Return the (x, y) coordinate for the center point of the cell that contains the specified text.  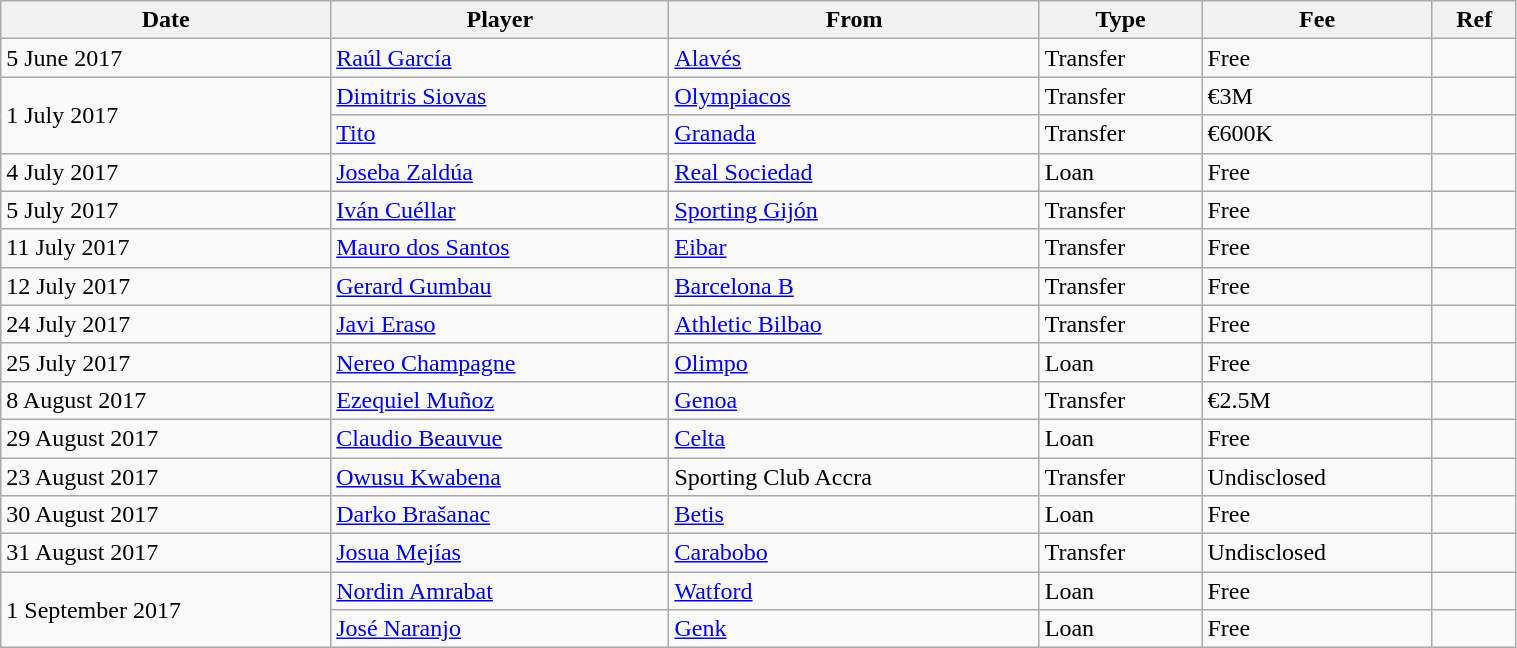
Mauro dos Santos (500, 248)
Javi Eraso (500, 324)
Type (1120, 20)
Watford (854, 591)
Darko Brašanac (500, 515)
1 September 2017 (166, 610)
Gerard Gumbau (500, 286)
Date (166, 20)
Genk (854, 629)
Nereo Champagne (500, 362)
25 July 2017 (166, 362)
Player (500, 20)
Raúl García (500, 58)
Sporting Club Accra (854, 477)
8 August 2017 (166, 400)
Olimpo (854, 362)
Nordin Amrabat (500, 591)
Claudio Beauvue (500, 438)
Owusu Kwabena (500, 477)
€600K (1318, 134)
Genoa (854, 400)
€2.5M (1318, 400)
11 July 2017 (166, 248)
23 August 2017 (166, 477)
24 July 2017 (166, 324)
Tito (500, 134)
Joseba Zaldúa (500, 172)
Alavés (854, 58)
Ref (1474, 20)
4 July 2017 (166, 172)
Barcelona B (854, 286)
5 July 2017 (166, 210)
Josua Mejías (500, 553)
30 August 2017 (166, 515)
José Naranjo (500, 629)
31 August 2017 (166, 553)
Real Sociedad (854, 172)
Dimitris Siovas (500, 96)
1 July 2017 (166, 115)
Iván Cuéllar (500, 210)
Carabobo (854, 553)
Athletic Bilbao (854, 324)
12 July 2017 (166, 286)
Granada (854, 134)
Betis (854, 515)
Celta (854, 438)
Sporting Gijón (854, 210)
Fee (1318, 20)
Olympiacos (854, 96)
5 June 2017 (166, 58)
€3M (1318, 96)
29 August 2017 (166, 438)
From (854, 20)
Eibar (854, 248)
Ezequiel Muñoz (500, 400)
